Provide the (X, Y) coordinate of the cell's center where the given text is located.  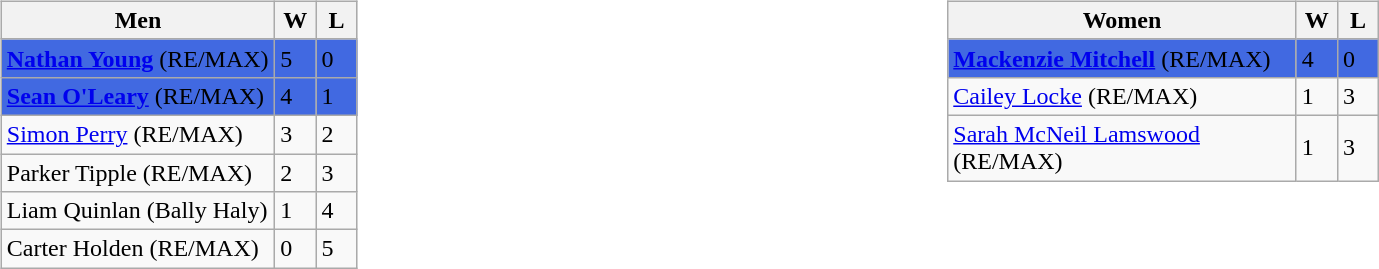
Cailey Locke (RE/MAX) (1122, 96)
Carter Holden (RE/MAX) (138, 249)
Parker Tipple (RE/MAX) (138, 173)
Sarah McNeil Lamswood (RE/MAX) (1122, 148)
Mackenzie Mitchell (RE/MAX) (1122, 58)
Sean O'Leary (RE/MAX) (138, 96)
Liam Quinlan (Bally Haly) (138, 211)
Women (1122, 20)
Nathan Young (RE/MAX) (138, 58)
Men (138, 20)
Simon Perry (RE/MAX) (138, 134)
